Locate the cell with the specified text and output its [X, Y] center coordinate. 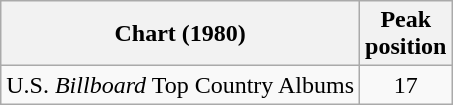
17 [406, 85]
Chart (1980) [180, 34]
U.S. Billboard Top Country Albums [180, 85]
Peakposition [406, 34]
